Return (X, Y) of the center of cell containing provided text 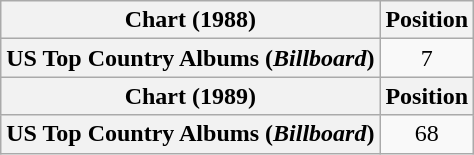
68 (427, 134)
Chart (1989) (190, 96)
Chart (1988) (190, 20)
7 (427, 58)
